Identify which cell holds the provided text, then report its (x, y) central coordinate. 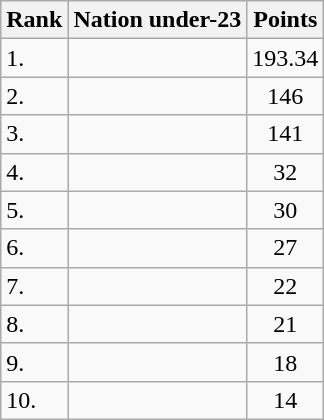
32 (286, 172)
1. (34, 58)
4. (34, 172)
141 (286, 134)
30 (286, 210)
193.34 (286, 58)
2. (34, 96)
9. (34, 362)
10. (34, 400)
8. (34, 324)
Nation under-23 (158, 20)
21 (286, 324)
18 (286, 362)
22 (286, 286)
27 (286, 248)
6. (34, 248)
7. (34, 286)
Rank (34, 20)
146 (286, 96)
5. (34, 210)
3. (34, 134)
Points (286, 20)
14 (286, 400)
